Return [x, y] of the center of cell containing provided text 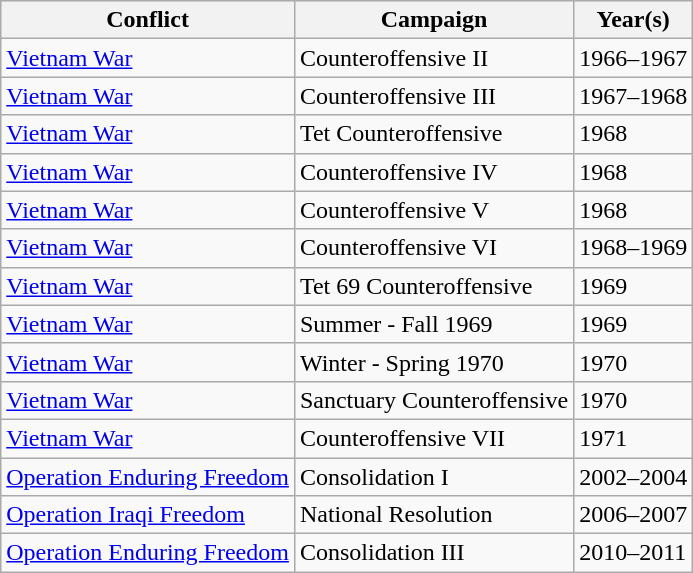
1971 [634, 438]
National Resolution [434, 515]
Consolidation III [434, 553]
Campaign [434, 20]
Summer - Fall 1969 [434, 324]
Conflict [148, 20]
Tet 69 Counteroffensive [434, 286]
Counteroffensive IV [434, 172]
Counteroffensive VII [434, 438]
1968–1969 [634, 248]
Consolidation I [434, 477]
2002–2004 [634, 477]
Counteroffensive V [434, 210]
Tet Counteroffensive [434, 134]
1967–1968 [634, 96]
Counteroffensive VI [434, 248]
Winter - Spring 1970 [434, 362]
Sanctuary Counteroffensive [434, 400]
2010–2011 [634, 553]
2006–2007 [634, 515]
Counteroffensive III [434, 96]
Operation Iraqi Freedom [148, 515]
Year(s) [634, 20]
1966–1967 [634, 58]
Counteroffensive II [434, 58]
